Detect which cell encompasses the target text, then output its [x, y] center coordinate. 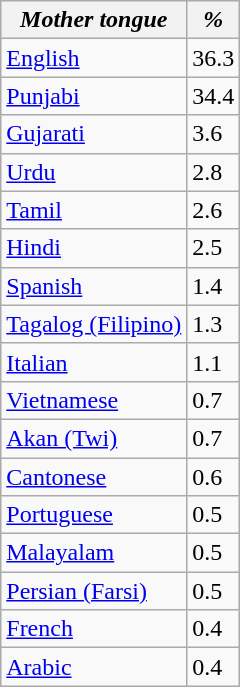
Punjabi [94, 96]
% [214, 20]
Persian (Farsi) [94, 591]
0.6 [214, 477]
Gujarati [94, 134]
Spanish [94, 286]
Tamil [94, 210]
Mother tongue [94, 20]
2.5 [214, 248]
Cantonese [94, 477]
Hindi [94, 248]
English [94, 58]
French [94, 629]
Akan (Twi) [94, 438]
Portuguese [94, 515]
36.3 [214, 58]
34.4 [214, 96]
Tagalog (Filipino) [94, 324]
1.3 [214, 324]
Vietnamese [94, 400]
3.6 [214, 134]
Arabic [94, 667]
Italian [94, 362]
2.8 [214, 172]
Malayalam [94, 553]
1.1 [214, 362]
Urdu [94, 172]
1.4 [214, 286]
2.6 [214, 210]
